Find where the given text appears and provide that cell's center as [X, Y] coordinate. 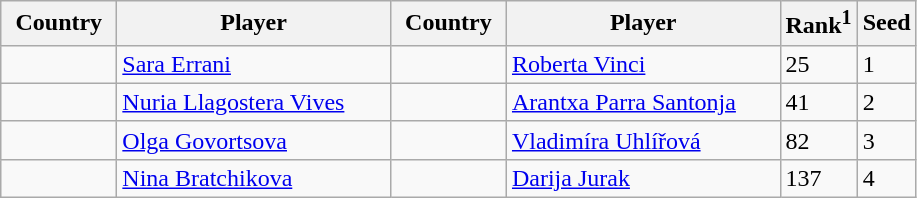
Arantxa Parra Santonja [643, 102]
4 [886, 178]
Nina Bratchikova [254, 178]
Darija Jurak [643, 178]
25 [818, 64]
2 [886, 102]
82 [818, 140]
Nuria Llagostera Vives [254, 102]
Seed [886, 24]
137 [818, 178]
1 [886, 64]
Olga Govortsova [254, 140]
3 [886, 140]
Sara Errani [254, 64]
41 [818, 102]
Rank1 [818, 24]
Vladimíra Uhlířová [643, 140]
Roberta Vinci [643, 64]
